Return the (X, Y) coordinate for the center point of the cell that contains the specified text.  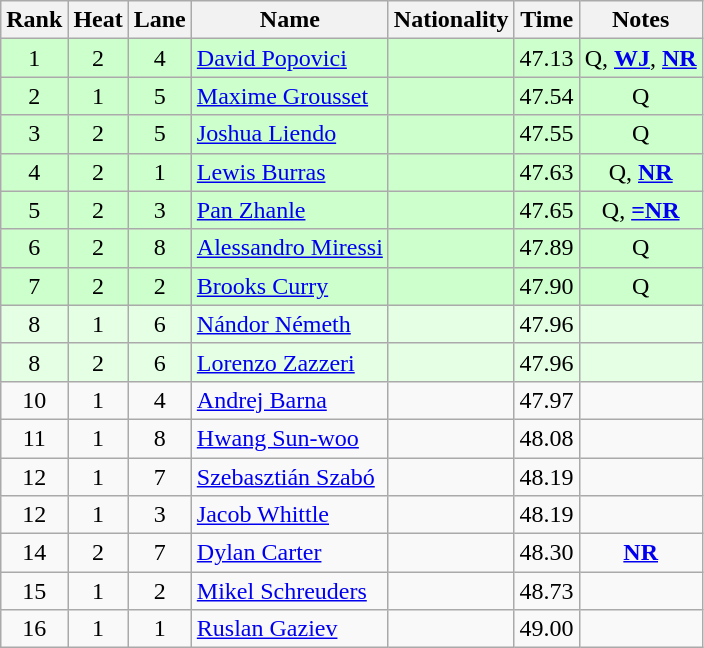
Lorenzo Zazzeri (290, 362)
Q, =NR (640, 210)
15 (34, 591)
Alessandro Miressi (290, 248)
11 (34, 438)
Lane (160, 20)
48.30 (546, 553)
Heat (98, 20)
47.54 (546, 96)
48.73 (546, 591)
NR (640, 553)
49.00 (546, 629)
Brooks Curry (290, 286)
Hwang Sun-woo (290, 438)
47.63 (546, 172)
Notes (640, 20)
47.90 (546, 286)
47.89 (546, 248)
47.13 (546, 58)
Lewis Burras (290, 172)
16 (34, 629)
Pan Zhanle (290, 210)
Szebasztián Szabó (290, 477)
Nándor Németh (290, 324)
Mikel Schreuders (290, 591)
Ruslan Gaziev (290, 629)
Maxime Grousset (290, 96)
47.97 (546, 400)
Nationality (451, 20)
47.55 (546, 134)
Joshua Liendo (290, 134)
David Popovici (290, 58)
10 (34, 400)
Jacob Whittle (290, 515)
Q, WJ, NR (640, 58)
Time (546, 20)
Dylan Carter (290, 553)
48.08 (546, 438)
47.65 (546, 210)
Rank (34, 20)
Name (290, 20)
Andrej Barna (290, 400)
Q, NR (640, 172)
14 (34, 553)
